Output the (x, y) coordinate of the center of the cell containing the given text.  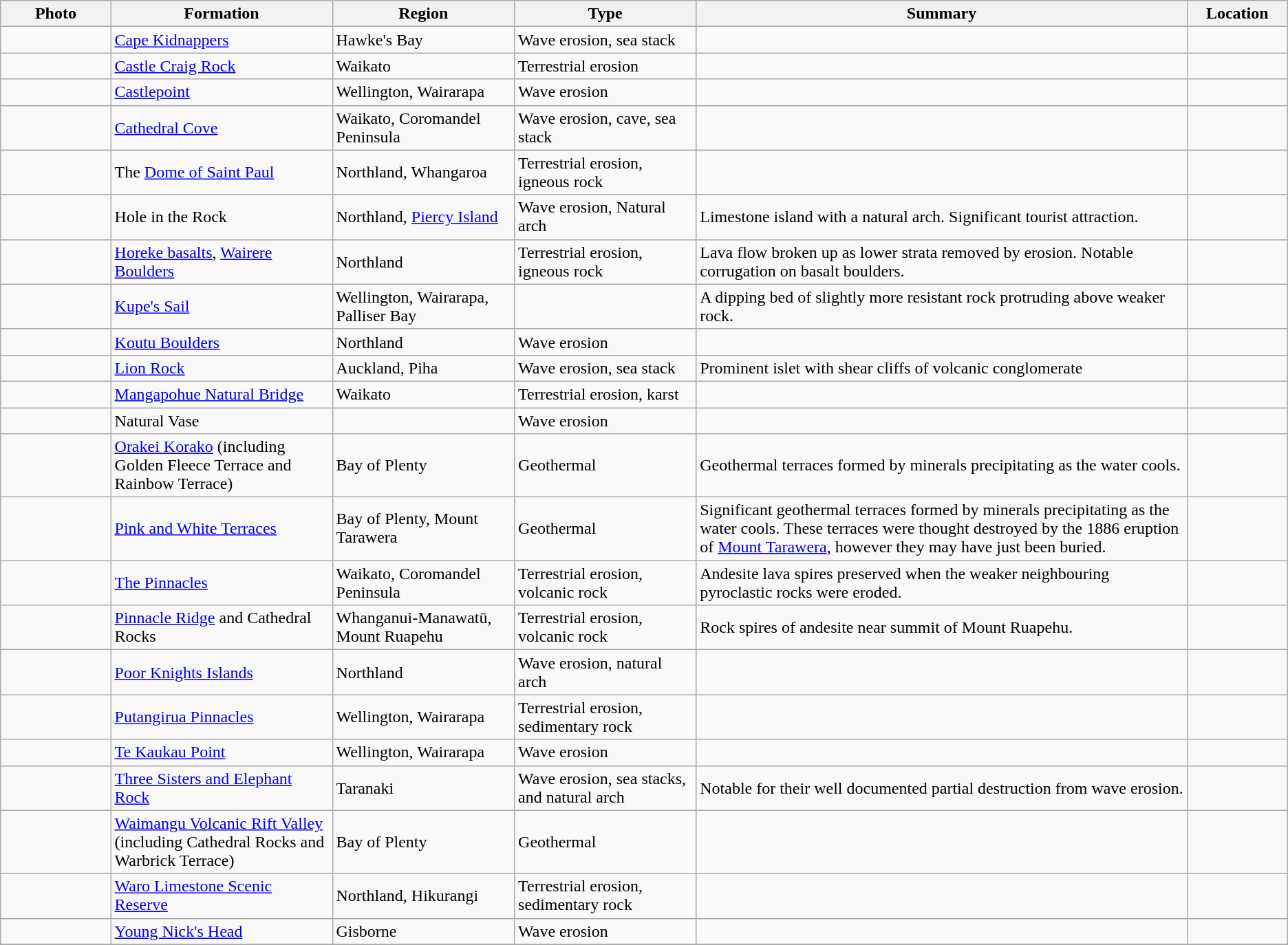
Limestone island with a natural arch. Significant tourist attraction. (942, 217)
Waimangu Volcanic Rift Valley (including Cathedral Rocks and Warbrick Terrace) (222, 842)
Cathedral Cove (222, 128)
Koutu Boulders (222, 342)
Northland, Piercy Island (424, 217)
Pink and White Terraces (222, 529)
Natural Vase (222, 420)
Type (605, 14)
Gisborne (424, 931)
Northland, Hikurangi (424, 895)
Hole in the Rock (222, 217)
Andesite lava spires preserved when the weaker neighbouring pyroclastic rocks were eroded. (942, 583)
Taranaki (424, 788)
The Dome of Saint Paul (222, 172)
Lava flow broken up as lower strata removed by erosion. Notable corrugation on basalt boulders. (942, 261)
Terrestrial erosion (605, 66)
Terrestrial erosion, karst (605, 394)
Northland, Whangaroa (424, 172)
Poor Knights Islands (222, 673)
Cape Kidnappers (222, 40)
Summary (942, 14)
Rock spires of andesite near summit of Mount Ruapehu. (942, 627)
Wave erosion, sea stacks, and natural arch (605, 788)
Wave erosion, natural arch (605, 673)
Wave erosion, cave, sea stack (605, 128)
Castle Craig Rock (222, 66)
Lion Rock (222, 368)
Mangapohue Natural Bridge (222, 394)
Photo (56, 14)
Kupe's Sail (222, 307)
Location (1237, 14)
Horeke basalts, Wairere Boulders (222, 261)
Waro Limestone Scenic Reserve (222, 895)
Putangirua Pinnacles (222, 717)
Te Kaukau Point (222, 752)
Formation (222, 14)
Notable for their well documented partial destruction from wave erosion. (942, 788)
Wellington, Wairarapa, Palliser Bay (424, 307)
Castlepoint (222, 92)
Auckland, Piha (424, 368)
Three Sisters and Elephant Rock (222, 788)
Bay of Plenty, Mount Tarawera (424, 529)
Hawke's Bay (424, 40)
A dipping bed of slightly more resistant rock protruding above weaker rock. (942, 307)
Geothermal terraces formed by minerals precipitating as the water cools. (942, 466)
Prominent islet with shear cliffs of volcanic conglomerate (942, 368)
Region (424, 14)
Young Nick's Head (222, 931)
Pinnacle Ridge and Cathedral Rocks (222, 627)
The Pinnacles (222, 583)
Wave erosion, Natural arch (605, 217)
Whanganui-Manawatū, Mount Ruapehu (424, 627)
Orakei Korako (including Golden Fleece Terrace and Rainbow Terrace) (222, 466)
